Pinpoint the cell where the given text exists, returning its (x, y) midpoint coordinate. 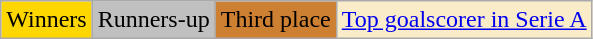
Winners (46, 20)
Runners-up (154, 20)
Third place (276, 20)
Top goalscorer in Serie A (464, 20)
